Return (x, y) of the center of cell containing provided text 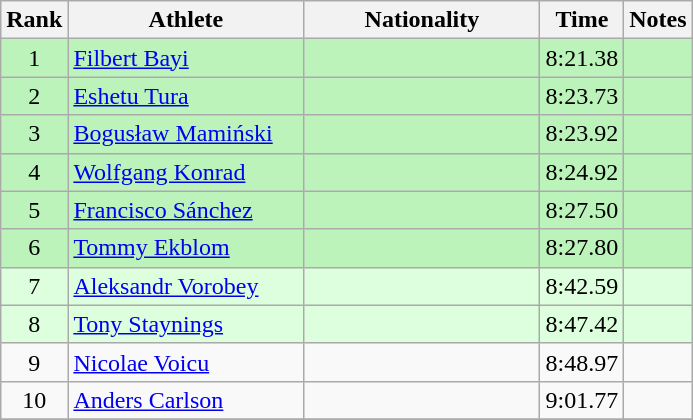
Athlete (186, 20)
Rank (34, 20)
Notes (658, 20)
Eshetu Tura (186, 96)
9 (34, 362)
Aleksandr Vorobey (186, 286)
8:24.92 (582, 172)
7 (34, 286)
3 (34, 134)
Anders Carlson (186, 400)
8:48.97 (582, 362)
8:42.59 (582, 286)
10 (34, 400)
8:27.50 (582, 210)
1 (34, 58)
8:47.42 (582, 324)
Francisco Sánchez (186, 210)
8 (34, 324)
Time (582, 20)
8:21.38 (582, 58)
Tommy Ekblom (186, 248)
Nicolae Voicu (186, 362)
8:23.73 (582, 96)
6 (34, 248)
Tony Staynings (186, 324)
Bogusław Mamiński (186, 134)
8:27.80 (582, 248)
Wolfgang Konrad (186, 172)
2 (34, 96)
8:23.92 (582, 134)
9:01.77 (582, 400)
4 (34, 172)
Filbert Bayi (186, 58)
5 (34, 210)
Nationality (422, 20)
